From the cell containing the given text, extract its center point as (x, y) coordinate. 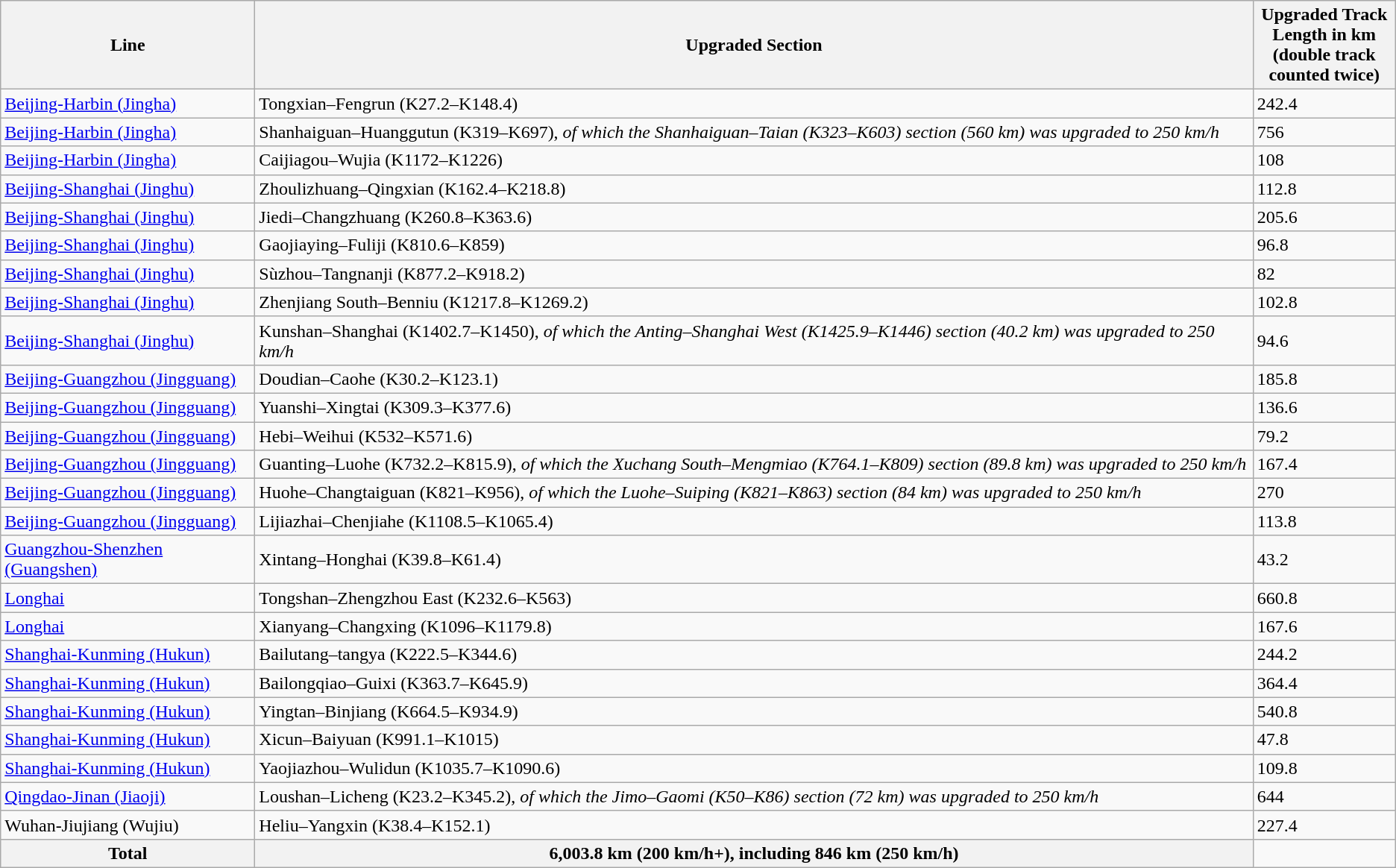
102.8 (1324, 302)
Gaojiaying–Fuliji (K810.6–K859) (754, 245)
Xianyang–Changxing (K1096–K1179.8) (754, 626)
43.2 (1324, 559)
167.6 (1324, 626)
185.8 (1324, 379)
Guanting–Luohe (K732.2–K815.9), of which the Xuchang South–Mengmiao (K764.1–K809) section (89.8 km) was upgraded to 250 km/h (754, 465)
Total (128, 853)
756 (1324, 132)
Xintang–Honghai (K39.8–K61.4) (754, 559)
94.6 (1324, 340)
Lijiazhai–Chenjiahe (K1108.5–K1065.4) (754, 521)
79.2 (1324, 436)
Huohe–Changtaiguan (K821–K956), of which the Luohe–Suiping (K821–K863) section (84 km) was upgraded to 250 km/h (754, 493)
Sùzhou–Tangnanji (K877.2–K918.2) (754, 274)
205.6 (1324, 217)
6,003.8 km (200 km/h+), including 846 km (250 km/h) (754, 853)
167.4 (1324, 465)
Yingtan–Binjiang (K664.5–K934.9) (754, 711)
Yaojiazhou–Wulidun (K1035.7–K1090.6) (754, 768)
96.8 (1324, 245)
660.8 (1324, 598)
136.6 (1324, 407)
Tongxian–Fengrun (K27.2–K148.4) (754, 104)
Upgraded Section (754, 45)
Yuanshi–Xingtai (K309.3–K377.6) (754, 407)
82 (1324, 274)
Xicun–Baiyuan (K991.1–K1015) (754, 740)
Jiedi–Changzhuang (K260.8–K363.6) (754, 217)
Caijiagou–Wujia (K1172–K1226) (754, 160)
Qingdao-Jinan (Jiaoji) (128, 796)
Tongshan–Zhengzhou East (K232.6–K563) (754, 598)
Zhenjiang South–Benniu (K1217.8–K1269.2) (754, 302)
112.8 (1324, 189)
108 (1324, 160)
Loushan–Licheng (K23.2–K345.2), of which the Jimo–Gaomi (K50–K86) section (72 km) was upgraded to 250 km/h (754, 796)
Bailutang–tangya (K222.5–K344.6) (754, 655)
Zhoulizhuang–Qingxian (K162.4–K218.8) (754, 189)
644 (1324, 796)
Wuhan-Jiujiang (Wujiu) (128, 825)
270 (1324, 493)
Doudian–Caohe (K30.2–K123.1) (754, 379)
Guangzhou-Shenzhen (Guangshen) (128, 559)
Kunshan–Shanghai (K1402.7–K1450), of which the Anting–Shanghai West (K1425.9–K1446) section (40.2 km) was upgraded to 250 km/h (754, 340)
47.8 (1324, 740)
227.4 (1324, 825)
Hebi–Weihui (K532–K571.6) (754, 436)
Upgraded Track Length in km(double track counted twice) (1324, 45)
113.8 (1324, 521)
109.8 (1324, 768)
Heliu–Yangxin (K38.4–K152.1) (754, 825)
242.4 (1324, 104)
540.8 (1324, 711)
244.2 (1324, 655)
Bailongqiao–Guixi (K363.7–K645.9) (754, 683)
Shanhaiguan–Huanggutun (K319–K697), of which the Shanhaiguan–Taian (K323–K603) section (560 km) was upgraded to 250 km/h (754, 132)
Line (128, 45)
364.4 (1324, 683)
